Output the (X, Y) coordinate of the center of the cell containing the given text.  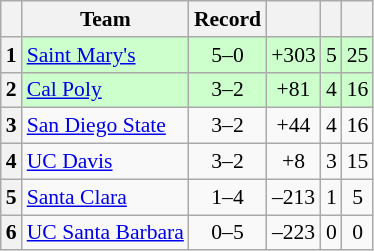
6 (12, 233)
1–4 (228, 197)
UC Davis (106, 162)
+81 (294, 90)
Saint Mary's (106, 55)
San Diego State (106, 126)
Santa Clara (106, 197)
+8 (294, 162)
25 (358, 55)
5–0 (228, 55)
15 (358, 162)
UC Santa Barbara (106, 233)
2 (12, 90)
–213 (294, 197)
+303 (294, 55)
+44 (294, 126)
–223 (294, 233)
Record (228, 19)
Cal Poly (106, 90)
0–5 (228, 233)
Team (106, 19)
